Provide the (x, y) coordinate of the cell's center where the given text is located.  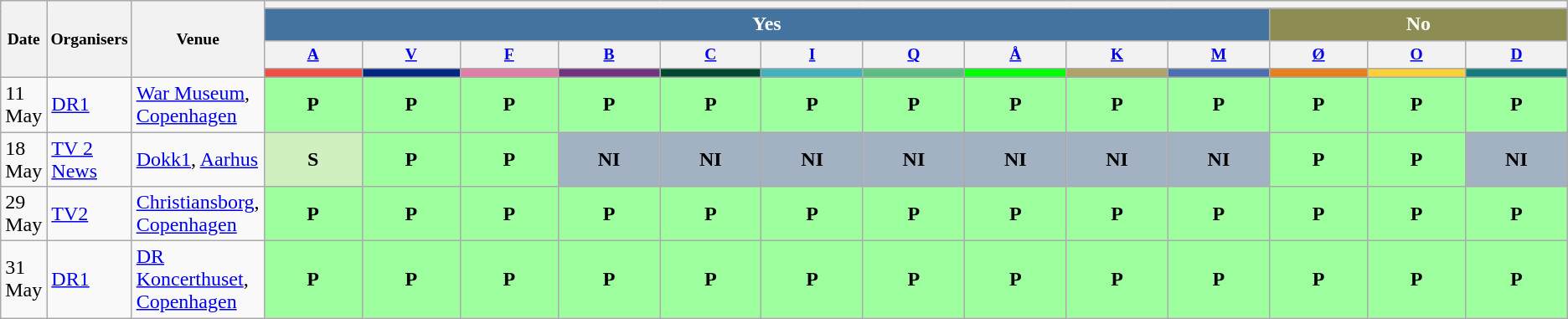
TV 2 News (89, 159)
A (313, 54)
War Museum, Copenhagen (198, 104)
F (509, 54)
D (1517, 54)
S (313, 159)
I (812, 54)
31 May (23, 280)
Venue (198, 39)
No (1419, 24)
B (608, 54)
C (710, 54)
V (410, 54)
18 May (23, 159)
TV2 (89, 214)
Q (913, 54)
DR Koncerthuset, Copenhagen (198, 280)
M (1218, 54)
Å (1015, 54)
11 May (23, 104)
29 May (23, 214)
Yes (766, 24)
O (1417, 54)
K (1117, 54)
Organisers (89, 39)
Dokk1, Aarhus (198, 159)
Christiansborg, Copenhagen (198, 214)
Ø (1318, 54)
Date (23, 39)
